Find where the given text appears and provide that cell's center as [X, Y] coordinate. 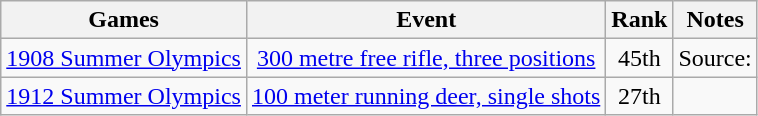
Source: [715, 58]
100 meter running deer, single shots [426, 96]
300 metre free rifle, three positions [426, 58]
Games [124, 20]
45th [640, 58]
Event [426, 20]
27th [640, 96]
1912 Summer Olympics [124, 96]
Rank [640, 20]
1908 Summer Olympics [124, 58]
Notes [715, 20]
